Search for the cell housing the specified text and yield its [x, y] center coordinate. 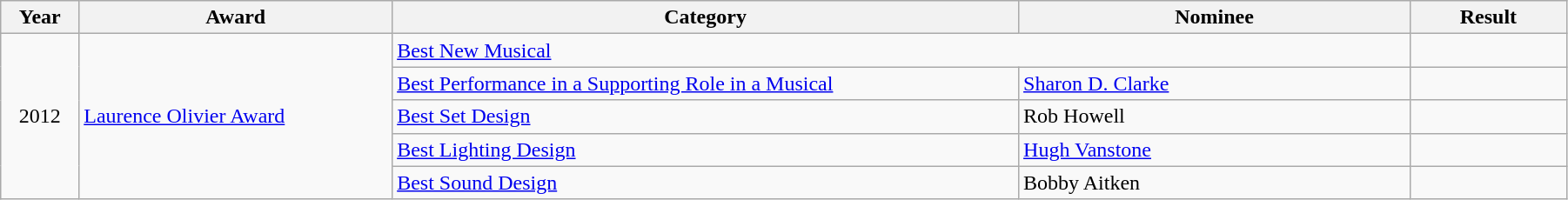
Best Sound Design [706, 183]
Hugh Vanstone [1215, 150]
Best Set Design [706, 117]
Best Performance in a Supporting Role in a Musical [706, 83]
Nominee [1215, 17]
Best New Musical [901, 50]
Rob Howell [1215, 117]
2012 [40, 117]
Bobby Aitken [1215, 183]
Sharon D. Clarke [1215, 83]
Best Lighting Design [706, 150]
Result [1488, 17]
Award [236, 17]
Category [706, 17]
Year [40, 17]
Laurence Olivier Award [236, 117]
